Output the [x, y] coordinate of the center of the cell containing the given text.  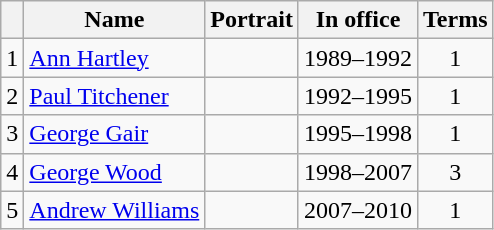
Terms [456, 20]
5 [12, 210]
Andrew Williams [114, 210]
George Wood [114, 172]
1992–1995 [358, 96]
George Gair [114, 134]
Ann Hartley [114, 58]
4 [12, 172]
1989–1992 [358, 58]
2007–2010 [358, 210]
Paul Titchener [114, 96]
1998–2007 [358, 172]
In office [358, 20]
Portrait [252, 20]
2 [12, 96]
Name [114, 20]
1995–1998 [358, 134]
